Detect which cell encompasses the target text, then output its (X, Y) center coordinate. 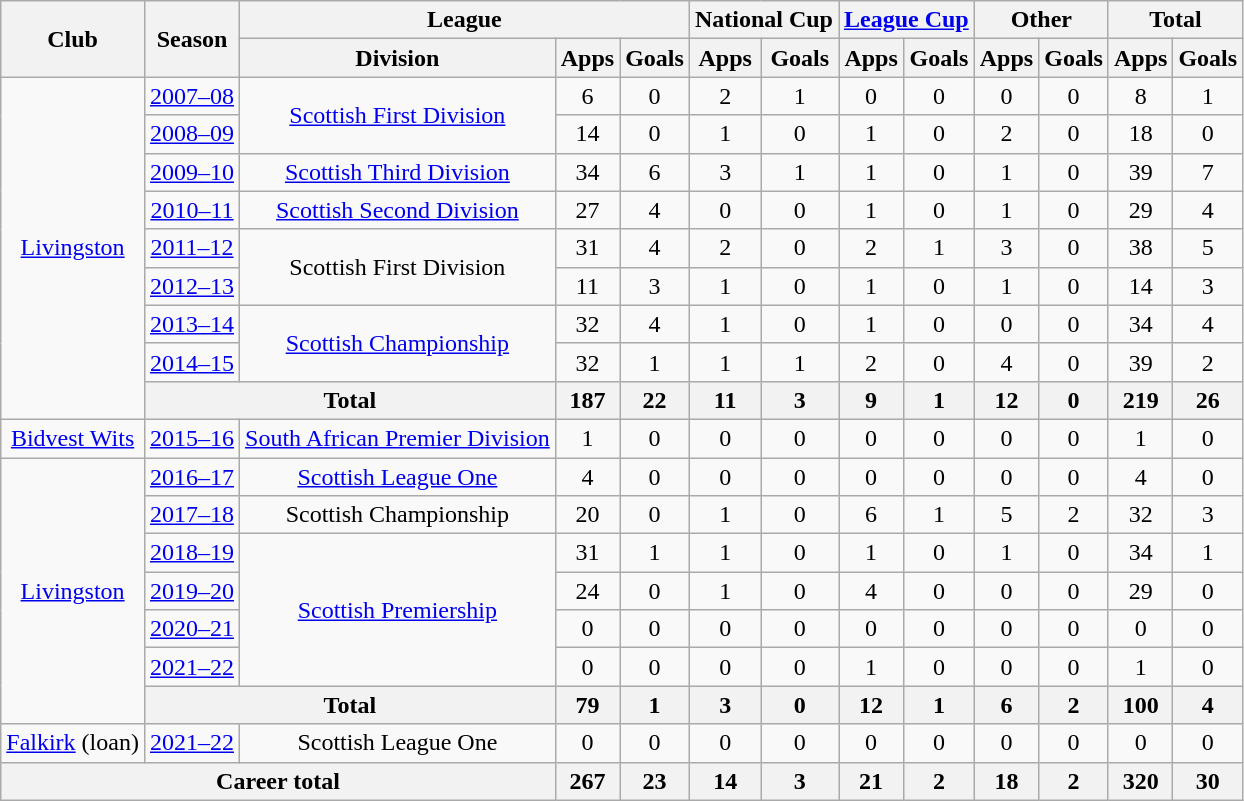
South African Premier Division (398, 438)
22 (655, 400)
2013–14 (192, 324)
9 (870, 400)
Scottish Third Division (398, 172)
League (465, 20)
21 (870, 781)
2010–11 (192, 210)
Falkirk (loan) (73, 743)
Other (1041, 20)
38 (1140, 248)
2015–16 (192, 438)
Season (192, 39)
2012–13 (192, 286)
187 (587, 400)
Scottish Premiership (398, 610)
26 (1208, 400)
79 (587, 705)
Club (73, 39)
30 (1208, 781)
2019–20 (192, 591)
2014–15 (192, 362)
2018–19 (192, 553)
20 (587, 515)
2011–12 (192, 248)
Division (398, 58)
27 (587, 210)
2009–10 (192, 172)
2008–09 (192, 134)
2020–21 (192, 629)
Career total (278, 781)
Scottish Second Division (398, 210)
320 (1140, 781)
2007–08 (192, 96)
7 (1208, 172)
Bidvest Wits (73, 438)
23 (655, 781)
24 (587, 591)
219 (1140, 400)
100 (1140, 705)
8 (1140, 96)
267 (587, 781)
League Cup (906, 20)
2016–17 (192, 477)
2017–18 (192, 515)
National Cup (764, 20)
